Provide the [x, y] coordinate of the cell's center where the given text is located.  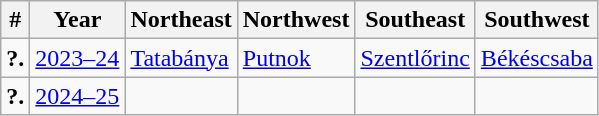
Southeast [415, 20]
# [16, 20]
Békéscsaba [536, 58]
2024–25 [78, 96]
2023–24 [78, 58]
Northwest [296, 20]
Year [78, 20]
Putnok [296, 58]
Tatabánya [181, 58]
Northeast [181, 20]
Southwest [536, 20]
Szentlőrinc [415, 58]
